Identify which cell holds the provided text, then report its (X, Y) central coordinate. 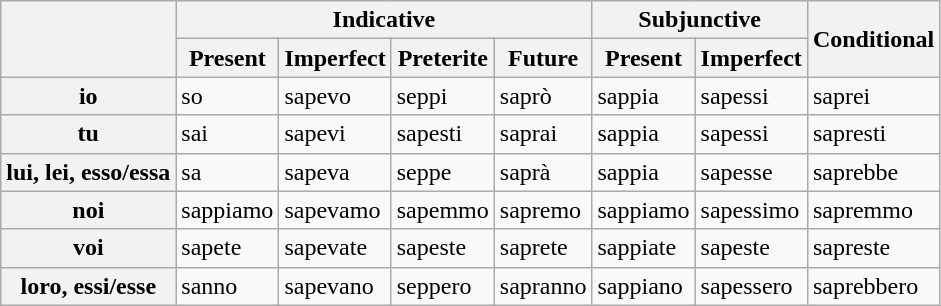
voi (88, 248)
sapessimo (751, 210)
sapevate (335, 248)
sappiano (644, 286)
sapessero (751, 286)
saprebbero (873, 286)
saprete (543, 248)
Indicative (384, 20)
so (228, 96)
sapevo (335, 96)
saprebbe (873, 172)
sapemmo (442, 210)
sanno (228, 286)
sapremmo (873, 210)
seppe (442, 172)
Subjunctive (700, 20)
sapevano (335, 286)
io (88, 96)
Preterite (442, 58)
sai (228, 134)
sappiate (644, 248)
sapevi (335, 134)
sapete (228, 248)
lui, lei, esso/essa (88, 172)
sapesti (442, 134)
noi (88, 210)
seppero (442, 286)
sapeva (335, 172)
seppi (442, 96)
sapevamo (335, 210)
Conditional (873, 39)
sapremo (543, 210)
sapesse (751, 172)
Future (543, 58)
saprò (543, 96)
sapreste (873, 248)
sapranno (543, 286)
saprai (543, 134)
saprà (543, 172)
loro, essi/esse (88, 286)
sa (228, 172)
sapresti (873, 134)
tu (88, 134)
saprei (873, 96)
